For the text-containing cell, return its midpoint in [x, y] coordinate format. 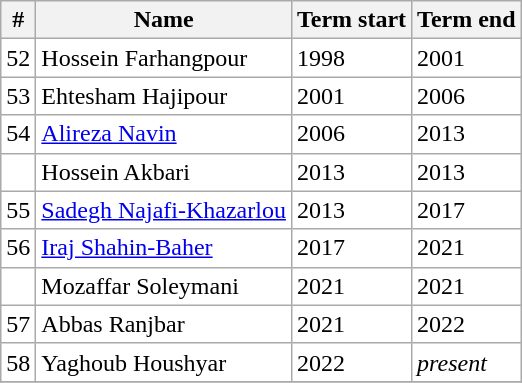
58 [18, 362]
1998 [351, 58]
Abbas Ranjbar [164, 324]
Sadegh Najafi-Khazarlou [164, 210]
Yaghoub Houshyar [164, 362]
Hossein Akbari [164, 172]
# [18, 20]
56 [18, 248]
Alireza Navin [164, 134]
Mozaffar Soleymani [164, 286]
Hossein Farhangpour [164, 58]
52 [18, 58]
Ehtesham Hajipour [164, 96]
57 [18, 324]
Term start [351, 20]
present [467, 362]
Term end [467, 20]
53 [18, 96]
54 [18, 134]
Iraj Shahin-Baher [164, 248]
Name [164, 20]
55 [18, 210]
